Output the (x, y) coordinate of the center of the cell containing the given text.  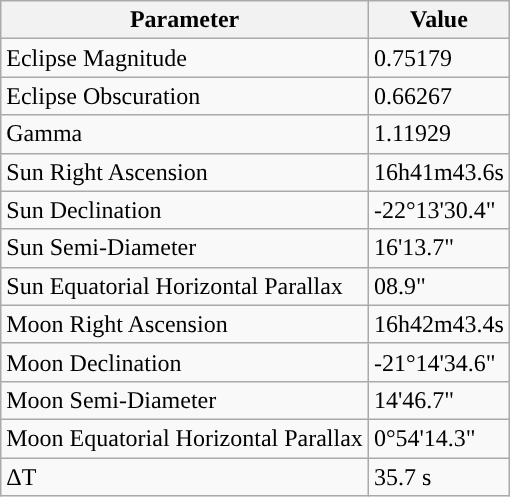
Parameter (185, 20)
0°54'14.3" (438, 438)
Value (438, 20)
ΔT (185, 477)
-22°13'30.4" (438, 210)
16h42m43.4s (438, 324)
1.11929 (438, 134)
Sun Right Ascension (185, 172)
Gamma (185, 134)
Moon Semi-Diameter (185, 400)
16h41m43.6s (438, 172)
08.9" (438, 286)
35.7 s (438, 477)
16'13.7" (438, 248)
Sun Semi-Diameter (185, 248)
0.66267 (438, 96)
Sun Equatorial Horizontal Parallax (185, 286)
Sun Declination (185, 210)
Moon Right Ascension (185, 324)
0.75179 (438, 58)
Eclipse Magnitude (185, 58)
14'46.7" (438, 400)
-21°14'34.6" (438, 362)
Eclipse Obscuration (185, 96)
Moon Equatorial Horizontal Parallax (185, 438)
Moon Declination (185, 362)
